Return the (x, y) coordinate for the center point of the cell that contains the specified text.  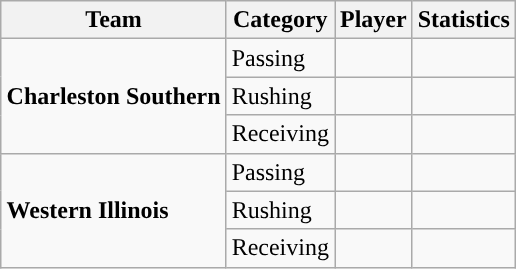
Player (373, 20)
Charleston Southern (114, 96)
Team (114, 20)
Western Illinois (114, 210)
Statistics (464, 20)
Category (280, 20)
